Return the (X, Y) coordinate for the center point of the cell that contains the specified text.  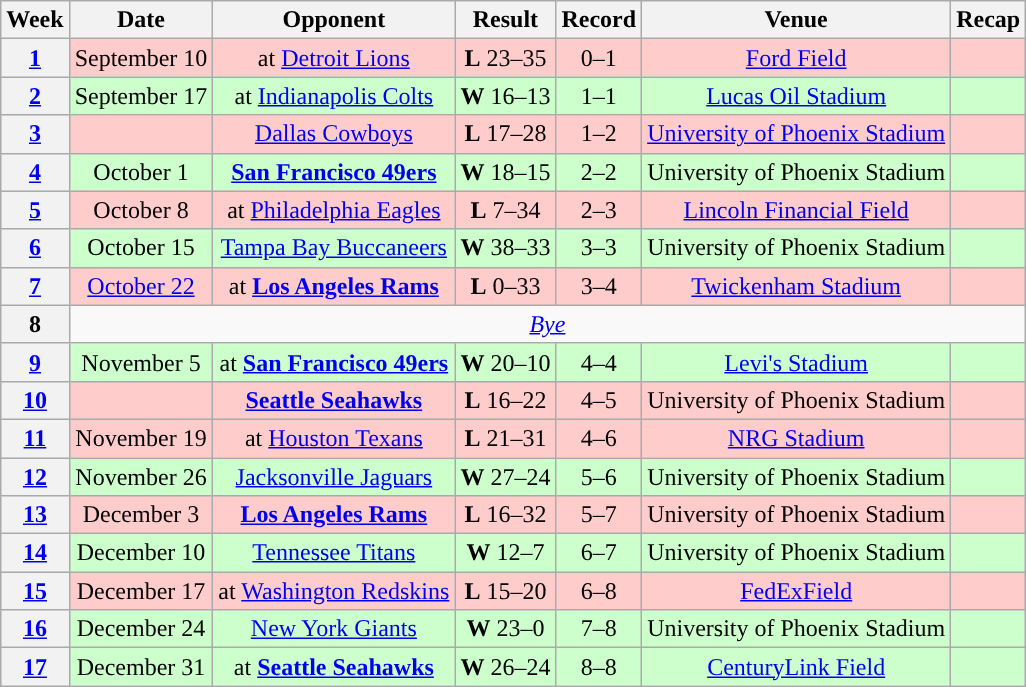
12 (35, 477)
FedExField (796, 591)
W 38–33 (506, 248)
Twickenham Stadium (796, 286)
Tampa Bay Buccaneers (334, 248)
9 (35, 362)
December 17 (141, 591)
New York Giants (334, 629)
3 (35, 134)
13 (35, 515)
November 5 (141, 362)
7 (35, 286)
W 23–0 (506, 629)
4–5 (599, 400)
December 10 (141, 553)
San Francisco 49ers (334, 172)
Opponent (334, 20)
November 19 (141, 438)
4–6 (599, 438)
6 (35, 248)
L 16–22 (506, 400)
10 (35, 400)
6–7 (599, 553)
W 12–7 (506, 553)
Los Angeles Rams (334, 515)
Ford Field (796, 58)
Date (141, 20)
CenturyLink Field (796, 667)
at Seattle Seahawks (334, 667)
Lincoln Financial Field (796, 210)
at San Francisco 49ers (334, 362)
NRG Stadium (796, 438)
at Los Angeles Rams (334, 286)
W 20–10 (506, 362)
4 (35, 172)
1–2 (599, 134)
Bye (548, 324)
2–3 (599, 210)
Recap (988, 20)
15 (35, 591)
L 21–31 (506, 438)
Levi's Stadium (796, 362)
Result (506, 20)
Seattle Seahawks (334, 400)
L 16–32 (506, 515)
6–8 (599, 591)
November 26 (141, 477)
Lucas Oil Stadium (796, 96)
17 (35, 667)
Jacksonville Jaguars (334, 477)
7–8 (599, 629)
5 (35, 210)
0–1 (599, 58)
4–4 (599, 362)
December 24 (141, 629)
Tennessee Titans (334, 553)
at Houston Texans (334, 438)
W 26–24 (506, 667)
W 27–24 (506, 477)
December 31 (141, 667)
December 3 (141, 515)
Week (35, 20)
at Indianapolis Colts (334, 96)
October 22 (141, 286)
Record (599, 20)
at Philadelphia Eagles (334, 210)
Venue (796, 20)
1–1 (599, 96)
October 15 (141, 248)
October 1 (141, 172)
September 10 (141, 58)
3–4 (599, 286)
L 7–34 (506, 210)
16 (35, 629)
5–7 (599, 515)
8–8 (599, 667)
L 15–20 (506, 591)
Dallas Cowboys (334, 134)
at Detroit Lions (334, 58)
2 (35, 96)
September 17 (141, 96)
W 16–13 (506, 96)
1 (35, 58)
2–2 (599, 172)
14 (35, 553)
L 0–33 (506, 286)
at Washington Redskins (334, 591)
8 (35, 324)
L 17–28 (506, 134)
11 (35, 438)
October 8 (141, 210)
3–3 (599, 248)
L 23–35 (506, 58)
5–6 (599, 477)
W 18–15 (506, 172)
